Return the [x, y] coordinate for the center point of the cell that contains the specified text.  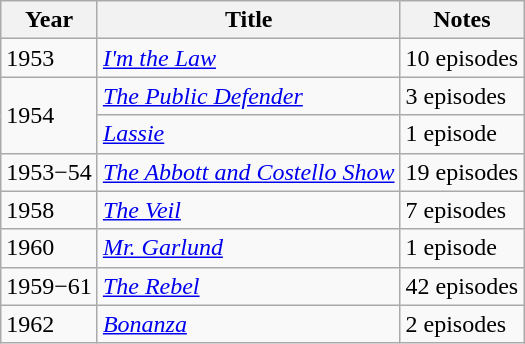
1953 [50, 58]
The Public Defender [248, 96]
1960 [50, 248]
1962 [50, 324]
Year [50, 20]
1954 [50, 115]
10 episodes [462, 58]
Notes [462, 20]
1953−54 [50, 172]
The Veil [248, 210]
7 episodes [462, 210]
1959−61 [50, 286]
Lassie [248, 134]
Title [248, 20]
3 episodes [462, 96]
Mr. Garlund [248, 248]
42 episodes [462, 286]
2 episodes [462, 324]
I'm the Law [248, 58]
The Rebel [248, 286]
The Abbott and Costello Show [248, 172]
19 episodes [462, 172]
Bonanza [248, 324]
1958 [50, 210]
